Pinpoint the cell where the given text exists, returning its [x, y] midpoint coordinate. 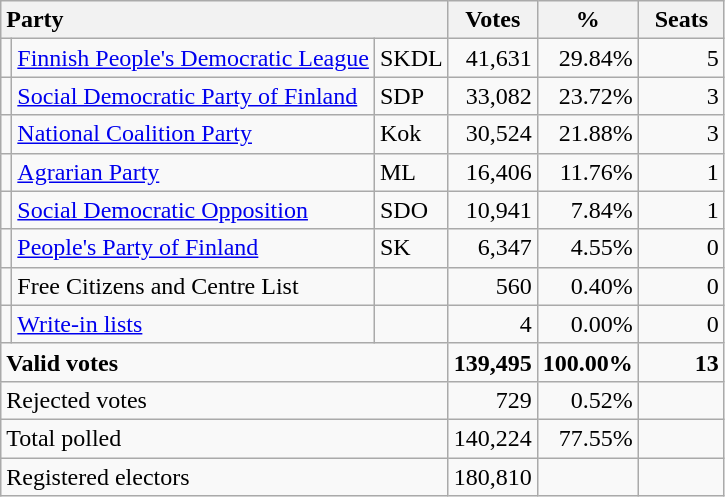
National Coalition Party [194, 134]
139,495 [492, 362]
Kok [411, 134]
4 [492, 324]
23.72% [588, 96]
SDP [411, 96]
180,810 [492, 477]
13 [681, 362]
100.00% [588, 362]
0.00% [588, 324]
% [588, 20]
Rejected votes [224, 400]
5 [681, 58]
Free Citizens and Centre List [194, 286]
560 [492, 286]
0.52% [588, 400]
Social Democratic Party of Finland [194, 96]
Registered electors [224, 477]
6,347 [492, 248]
16,406 [492, 172]
Write-in lists [194, 324]
Party [224, 20]
21.88% [588, 134]
SKDL [411, 58]
Valid votes [224, 362]
Votes [492, 20]
33,082 [492, 96]
Agrarian Party [194, 172]
29.84% [588, 58]
SDO [411, 210]
729 [492, 400]
11.76% [588, 172]
77.55% [588, 438]
30,524 [492, 134]
7.84% [588, 210]
4.55% [588, 248]
People's Party of Finland [194, 248]
ML [411, 172]
0.40% [588, 286]
Finnish People's Democratic League [194, 58]
SK [411, 248]
41,631 [492, 58]
Seats [681, 20]
140,224 [492, 438]
10,941 [492, 210]
Social Democratic Opposition [194, 210]
Total polled [224, 438]
